For the text-containing cell, return its midpoint in [X, Y] coordinate format. 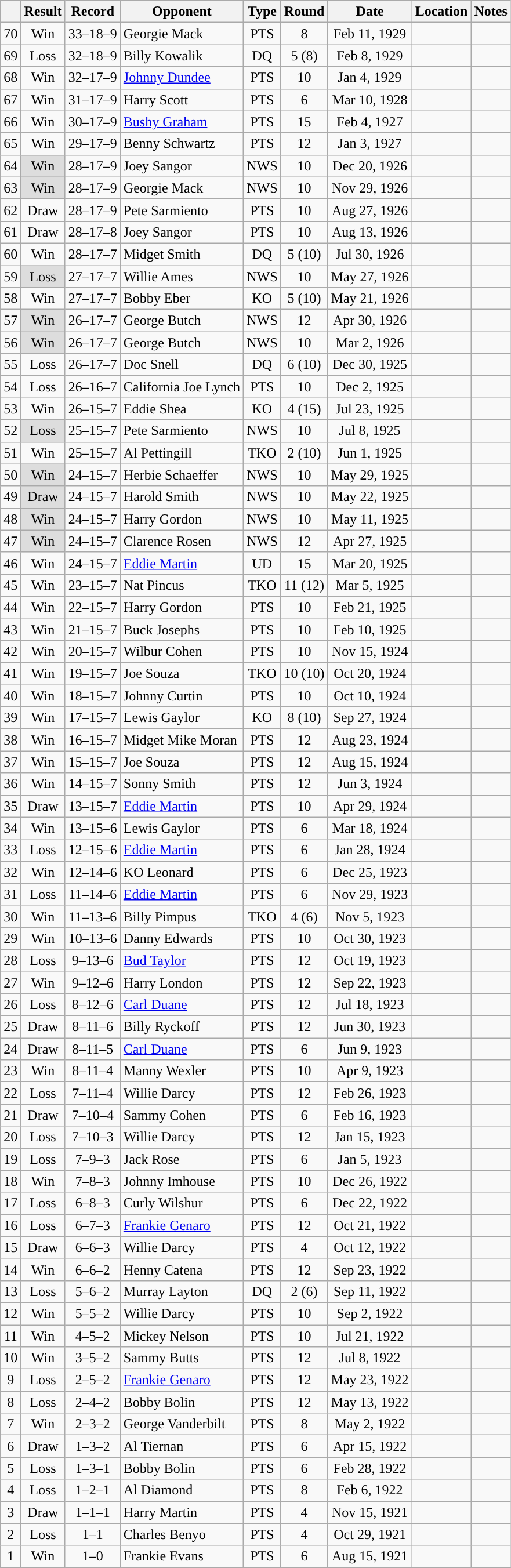
20–15–7 [93, 652]
34 [10, 828]
70 [10, 34]
18–15–7 [93, 696]
May 11, 1925 [370, 519]
Jun 1, 1925 [370, 453]
Al Pettingill [182, 453]
UD [262, 563]
33–18–9 [93, 34]
28–17–7 [93, 254]
7–11–4 [93, 1093]
Midget Mike Moran [182, 740]
17 [10, 1203]
39 [10, 718]
May 23, 1922 [370, 1380]
Dec 30, 1925 [370, 365]
Nov 5, 1923 [370, 916]
Jul 30, 1926 [370, 254]
11–14–6 [93, 894]
19–15–7 [93, 674]
32–18–9 [93, 56]
Clarence Rosen [182, 541]
13–15–6 [93, 828]
1–3–1 [93, 1468]
Aug 15, 1924 [370, 762]
Dec 2, 1925 [370, 387]
64 [10, 166]
Oct 30, 1923 [370, 938]
13–15–7 [93, 806]
8–12–6 [93, 1005]
Jul 8, 1925 [370, 431]
7–9–3 [93, 1159]
21–15–7 [93, 629]
Feb 26, 1923 [370, 1093]
Dec 26, 1922 [370, 1181]
Frankie Evans [182, 1556]
Curly Wilshur [182, 1203]
3–5–2 [93, 1358]
Dec 22, 1922 [370, 1203]
Murray Layton [182, 1291]
62 [10, 210]
Billy Ryckoff [182, 1027]
Jan 3, 1927 [370, 144]
66 [10, 122]
69 [10, 56]
Apr 30, 1926 [370, 321]
54 [10, 387]
56 [10, 343]
Wilbur Cohen [182, 652]
May 2, 1922 [370, 1424]
13 [10, 1291]
11 [10, 1335]
52 [10, 431]
Round [304, 12]
1–3–2 [93, 1446]
Location [441, 12]
41 [10, 674]
Benny Schwartz [182, 144]
16 [10, 1225]
Herbie Schaeffer [182, 475]
Jack Rose [182, 1159]
59 [10, 277]
Result [43, 12]
May 21, 1926 [370, 299]
Date [370, 12]
40 [10, 696]
12–15–6 [93, 850]
Aug 13, 1926 [370, 232]
Sep 2, 1922 [370, 1313]
Record [93, 12]
Johnny Curtin [182, 696]
Apr 9, 1923 [370, 1071]
Doc Snell [182, 365]
Feb 4, 1927 [370, 122]
12–14–6 [93, 872]
7–10–4 [93, 1115]
1 [10, 1556]
46 [10, 563]
Jan 4, 1929 [370, 78]
68 [10, 78]
Al Diamond [182, 1490]
Oct 19, 1923 [370, 960]
Nov 15, 1924 [370, 652]
Jun 30, 1923 [370, 1027]
Notes [491, 12]
8–11–6 [93, 1027]
Apr 15, 1922 [370, 1446]
Al Tiernan [182, 1446]
Sonny Smith [182, 784]
Johnny Dundee [182, 78]
Jan 28, 1924 [370, 850]
42 [10, 652]
Harry Scott [182, 100]
11–13–6 [93, 916]
14–15–7 [93, 784]
26–16–7 [93, 387]
Harry London [182, 983]
Mar 18, 1924 [370, 828]
Sep 22, 1923 [370, 983]
Feb 11, 1929 [370, 34]
Feb 6, 1922 [370, 1490]
6–6–3 [93, 1247]
4–5–2 [93, 1335]
Type [262, 12]
Nov 29, 1923 [370, 894]
Nov 29, 1926 [370, 188]
Jan 15, 1923 [370, 1137]
Aug 23, 1924 [370, 740]
22–15–7 [93, 607]
Sep 11, 1922 [370, 1291]
23 [10, 1071]
26 [10, 1005]
19 [10, 1159]
55 [10, 365]
31–17–9 [93, 100]
23–15–7 [93, 585]
21 [10, 1115]
26–15–7 [93, 409]
Harold Smith [182, 497]
20 [10, 1137]
May 22, 1925 [370, 497]
8–11–4 [93, 1071]
5–6–2 [93, 1291]
32–17–9 [93, 78]
31 [10, 894]
Nat Pincus [182, 585]
Aug 15, 1921 [370, 1556]
5–5–2 [93, 1313]
Apr 27, 1925 [370, 541]
17–15–7 [93, 718]
22 [10, 1093]
27 [10, 983]
18 [10, 1181]
May 29, 1925 [370, 475]
29 [10, 938]
Feb 16, 1923 [370, 1115]
George Vanderbilt [182, 1424]
35 [10, 806]
63 [10, 188]
57 [10, 321]
7 [10, 1424]
48 [10, 519]
Willie Ames [182, 277]
Jan 5, 1923 [370, 1159]
Eddie Shea [182, 409]
58 [10, 299]
8–11–5 [93, 1049]
9 [10, 1380]
11 (12) [304, 585]
Mar 2, 1926 [370, 343]
Dec 25, 1923 [370, 872]
Sep 27, 1924 [370, 718]
2–3–2 [93, 1424]
50 [10, 475]
7–10–3 [93, 1137]
Oct 12, 1922 [370, 1247]
5 (8) [304, 56]
Feb 8, 1929 [370, 56]
2 [10, 1534]
Jul 21, 1922 [370, 1335]
6–7–3 [93, 1225]
44 [10, 607]
36 [10, 784]
Feb 28, 1922 [370, 1468]
May 27, 1926 [370, 277]
Henny Catena [182, 1269]
California Joe Lynch [182, 387]
Bushy Graham [182, 122]
61 [10, 232]
Buck Josephs [182, 629]
53 [10, 409]
15–15–7 [93, 762]
Jul 23, 1925 [370, 409]
30 [10, 916]
38 [10, 740]
1–0 [93, 1556]
10 (10) [304, 674]
1–2–1 [93, 1490]
4 (6) [304, 916]
Sep 23, 1922 [370, 1269]
49 [10, 497]
Sammy Butts [182, 1358]
30–17–9 [93, 122]
Jul 8, 1922 [370, 1358]
9–13–6 [93, 960]
47 [10, 541]
Manny Wexler [182, 1071]
29–17–9 [93, 144]
28 [10, 960]
Feb 21, 1925 [370, 607]
5 [10, 1468]
6–6–2 [93, 1269]
Bud Taylor [182, 960]
Oct 20, 1924 [370, 674]
Bobby Eber [182, 299]
2–4–2 [93, 1402]
6 (10) [304, 365]
1–1 [93, 1534]
Oct 21, 1922 [370, 1225]
37 [10, 762]
7–8–3 [93, 1181]
25 [10, 1027]
Mar 10, 1928 [370, 100]
Mar 20, 1925 [370, 563]
Johnny Imhouse [182, 1181]
Feb 10, 1925 [370, 629]
2 (10) [304, 453]
4 (15) [304, 409]
2–5–2 [93, 1380]
Oct 10, 1924 [370, 696]
2 (6) [304, 1291]
Aug 27, 1926 [370, 210]
Mar 5, 1925 [370, 585]
51 [10, 453]
Charles Benyo [182, 1534]
Sammy Cohen [182, 1115]
67 [10, 100]
Dec 20, 1926 [370, 166]
24 [10, 1049]
Billy Pimpus [182, 916]
60 [10, 254]
Danny Edwards [182, 938]
14 [10, 1269]
28–17–8 [93, 232]
43 [10, 629]
33 [10, 850]
3 [10, 1512]
Midget Smith [182, 254]
Mickey Nelson [182, 1335]
Harry Martin [182, 1512]
Opponent [182, 12]
9–12–6 [93, 983]
Apr 29, 1924 [370, 806]
Nov 15, 1921 [370, 1512]
16–15–7 [93, 740]
1–1–1 [93, 1512]
10–13–6 [93, 938]
Jun 3, 1924 [370, 784]
6–8–3 [93, 1203]
KO Leonard [182, 872]
65 [10, 144]
Jul 18, 1923 [370, 1005]
Billy Kowalik [182, 56]
Oct 29, 1921 [370, 1534]
8 (10) [304, 718]
May 13, 1922 [370, 1402]
45 [10, 585]
32 [10, 872]
Jun 9, 1923 [370, 1049]
